Extract the [x, y] coordinate from the center of the cell holding the provided text.  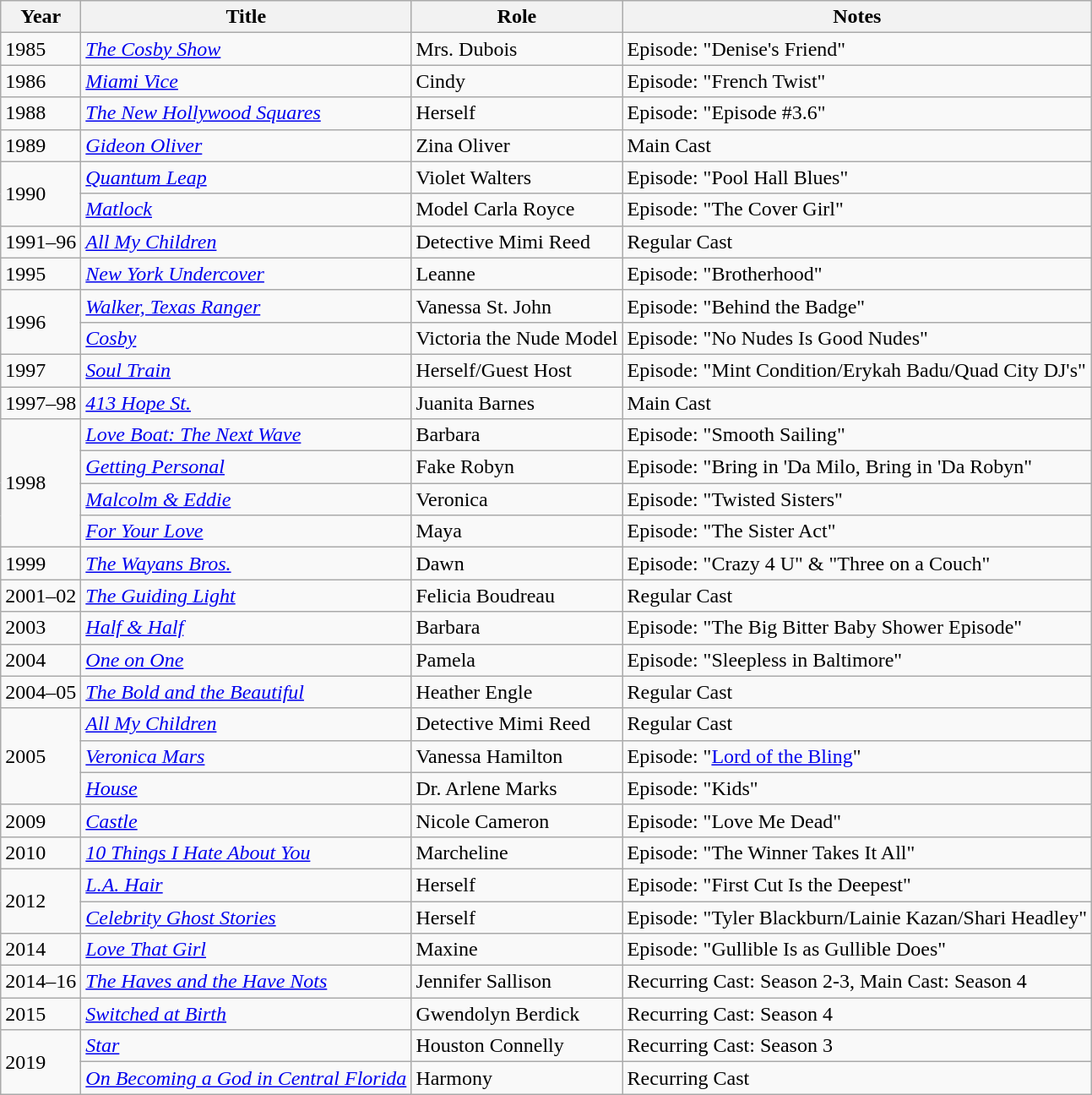
Episode: "French Twist" [856, 81]
Soul Train [247, 370]
One on One [247, 660]
Episode: "Mint Condition/Erykah Badu/Quad City DJ's" [856, 370]
Episode: "Twisted Sisters" [856, 499]
Dr. Arlene Marks [517, 788]
Pamela [517, 660]
House [247, 788]
Episode: "Sleepless in Baltimore" [856, 660]
Nicole Cameron [517, 820]
Matlock [247, 210]
Veronica Mars [247, 756]
Felicia Boudreau [517, 596]
Mrs. Dubois [517, 49]
New York Undercover [247, 274]
1999 [41, 564]
1998 [41, 483]
Violet Walters [517, 177]
Episode: "No Nudes Is Good Nudes" [856, 338]
Episode: "Lord of the Bling" [856, 756]
Getting Personal [247, 467]
Recurring Cast [856, 1078]
Half & Half [247, 628]
The Cosby Show [247, 49]
Leanne [517, 274]
1985 [41, 49]
2014 [41, 950]
Harmony [517, 1078]
10 Things I Hate About You [247, 853]
Title [247, 17]
1988 [41, 113]
Episode: "First Cut Is the Deepest" [856, 885]
Episode: "Smooth Sailing" [856, 435]
On Becoming a God in Central Florida [247, 1078]
Houston Connelly [517, 1046]
413 Hope St. [247, 403]
The Bold and the Beautiful [247, 692]
Episode: "Bring in 'Da Milo, Bring in 'Da Robyn" [856, 467]
2009 [41, 820]
Celebrity Ghost Stories [247, 917]
Episode: "Behind the Badge" [856, 306]
Episode: "Brotherhood" [856, 274]
Herself/Guest Host [517, 370]
Episode: "Crazy 4 U" & "Three on a Couch" [856, 564]
Love That Girl [247, 950]
Walker, Texas Ranger [247, 306]
Love Boat: The Next Wave [247, 435]
2003 [41, 628]
Marcheline [517, 853]
Role [517, 17]
Episode: "The Cover Girl" [856, 210]
2010 [41, 853]
The Wayans Bros. [247, 564]
The Guiding Light [247, 596]
1997–98 [41, 403]
Episode: "The Winner Takes It All" [856, 853]
Miami Vice [247, 81]
Recurring Cast: Season 3 [856, 1046]
2001–02 [41, 596]
Vanessa Hamilton [517, 756]
1990 [41, 193]
1989 [41, 145]
Switched at Birth [247, 1014]
Fake Robyn [517, 467]
Episode: "Gullible Is as Gullible Does" [856, 950]
Zina Oliver [517, 145]
Heather Engle [517, 692]
Dawn [517, 564]
Episode: "Kids" [856, 788]
2014–16 [41, 982]
Victoria the Nude Model [517, 338]
Quantum Leap [247, 177]
2005 [41, 756]
Star [247, 1046]
Jennifer Sallison [517, 982]
Veronica [517, 499]
The Haves and the Have Nots [247, 982]
1986 [41, 81]
Maya [517, 531]
Model Carla Royce [517, 210]
Episode: "Denise's Friend" [856, 49]
2004 [41, 660]
1997 [41, 370]
Episode: "Episode #3.6" [856, 113]
The New Hollywood Squares [247, 113]
Recurring Cast: Season 2-3, Main Cast: Season 4 [856, 982]
Malcolm & Eddie [247, 499]
Cosby [247, 338]
For Your Love [247, 531]
1996 [41, 322]
Gideon Oliver [247, 145]
L.A. Hair [247, 885]
2012 [41, 901]
Maxine [517, 950]
1995 [41, 274]
Episode: "The Big Bitter Baby Shower Episode" [856, 628]
Cindy [517, 81]
Year [41, 17]
Vanessa St. John [517, 306]
Recurring Cast: Season 4 [856, 1014]
Notes [856, 17]
Episode: "The Sister Act" [856, 531]
Juanita Barnes [517, 403]
Episode: "Tyler Blackburn/Lainie Kazan/Shari Headley" [856, 917]
Episode: "Pool Hall Blues" [856, 177]
2019 [41, 1062]
Gwendolyn Berdick [517, 1014]
Episode: "Love Me Dead" [856, 820]
1991–96 [41, 242]
2015 [41, 1014]
2004–05 [41, 692]
Castle [247, 820]
